Return the [X, Y] coordinate for the center point of the cell that contains the specified text.  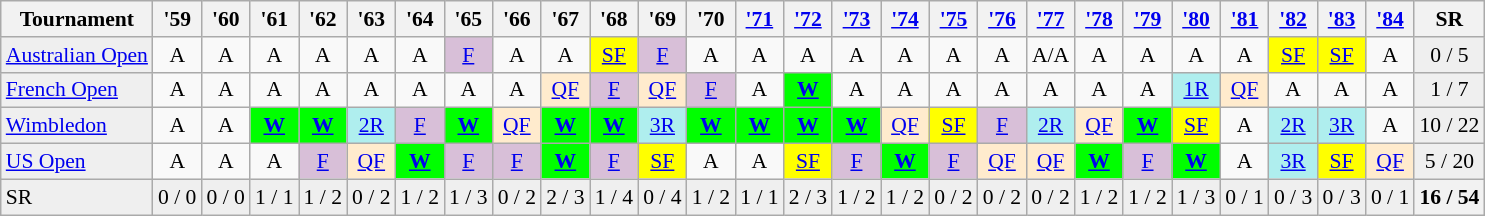
'69 [662, 19]
'63 [372, 19]
'71 [760, 19]
'79 [1148, 19]
'75 [954, 19]
5 / 20 [1449, 162]
1R [1196, 90]
'73 [856, 19]
Tournament [77, 19]
A/A [1050, 55]
0 / 5 [1449, 55]
'78 [1100, 19]
0 / 4 [662, 197]
'65 [468, 19]
'80 [1196, 19]
'84 [1390, 19]
'72 [808, 19]
'61 [274, 19]
'68 [614, 19]
'82 [1294, 19]
'60 [226, 19]
'66 [518, 19]
16 / 54 [1449, 197]
'76 [1002, 19]
'77 [1050, 19]
10 / 22 [1449, 126]
'83 [1342, 19]
'67 [566, 19]
'70 [712, 19]
French Open [77, 90]
1 / 7 [1449, 90]
'62 [322, 19]
Wimbledon [77, 126]
US Open [77, 162]
'59 [178, 19]
'74 [906, 19]
Australian Open [77, 55]
1 / 4 [614, 197]
'64 [420, 19]
'81 [1244, 19]
